Provide the (X, Y) coordinate of the cell's center where the given text is located.  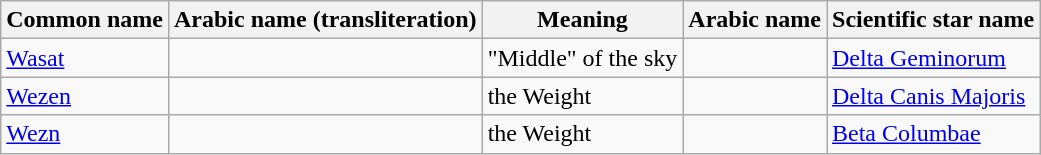
Arabic name (755, 20)
"Middle" of the sky (582, 58)
Delta Canis Majoris (932, 96)
Wezn (85, 134)
Scientific star name (932, 20)
Arabic name (transliteration) (325, 20)
Common name (85, 20)
Delta Geminorum (932, 58)
Beta Columbae (932, 134)
Meaning (582, 20)
Wasat (85, 58)
Wezen (85, 96)
